Scan for the cell matching the given text and deliver its (X, Y) coordinate at center. 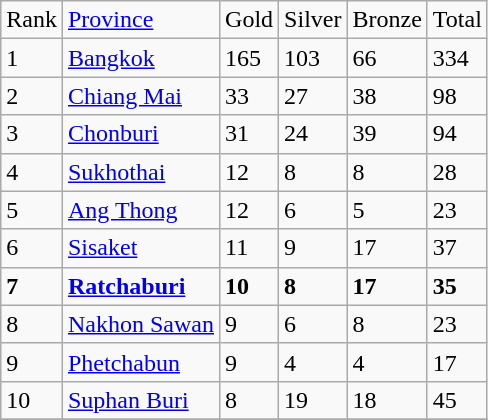
28 (457, 172)
3 (32, 134)
66 (387, 58)
27 (313, 96)
38 (387, 96)
Ratchaburi (140, 286)
Gold (250, 20)
Province (140, 20)
24 (313, 134)
Chonburi (140, 134)
103 (313, 58)
18 (387, 400)
2 (32, 96)
334 (457, 58)
35 (457, 286)
Chiang Mai (140, 96)
Sisaket (140, 248)
Phetchabun (140, 362)
7 (32, 286)
11 (250, 248)
Silver (313, 20)
Bronze (387, 20)
39 (387, 134)
Total (457, 20)
Sukhothai (140, 172)
45 (457, 400)
Rank (32, 20)
Bangkok (140, 58)
Ang Thong (140, 210)
98 (457, 96)
Nakhon Sawan (140, 324)
94 (457, 134)
165 (250, 58)
33 (250, 96)
31 (250, 134)
37 (457, 248)
19 (313, 400)
Suphan Buri (140, 400)
1 (32, 58)
